Pinpoint the cell where the given text exists, returning its [x, y] midpoint coordinate. 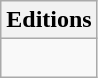
Editions [49, 20]
